From the cell containing the given text, extract its center point as [x, y] coordinate. 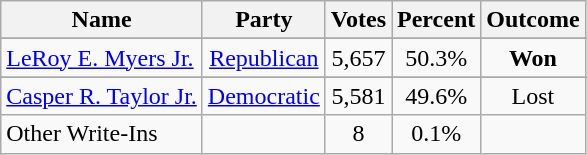
0.1% [436, 134]
Democratic [264, 96]
LeRoy E. Myers Jr. [102, 58]
Outcome [533, 20]
Party [264, 20]
5,581 [358, 96]
Republican [264, 58]
49.6% [436, 96]
Name [102, 20]
5,657 [358, 58]
Won [533, 58]
Other Write-Ins [102, 134]
Lost [533, 96]
50.3% [436, 58]
Casper R. Taylor Jr. [102, 96]
Votes [358, 20]
8 [358, 134]
Percent [436, 20]
